Find where the given text appears and provide that cell's center as [X, Y] coordinate. 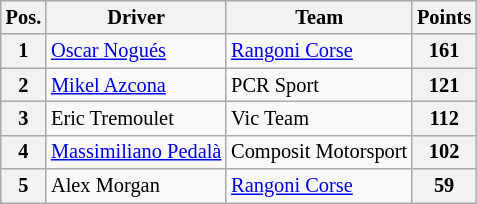
Points [444, 17]
112 [444, 118]
3 [24, 118]
PCR Sport [319, 85]
2 [24, 85]
102 [444, 152]
Mikel Azcona [136, 85]
59 [444, 186]
Massimiliano Pedalà [136, 152]
Driver [136, 17]
161 [444, 51]
Alex Morgan [136, 186]
Vic Team [319, 118]
121 [444, 85]
5 [24, 186]
Pos. [24, 17]
4 [24, 152]
Composit Motorsport [319, 152]
1 [24, 51]
Eric Tremoulet [136, 118]
Team [319, 17]
Oscar Nogués [136, 51]
